Determine the (x, y) coordinate at the center of the cell enclosing the given text.  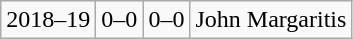
John Margaritis (271, 20)
2018–19 (48, 20)
